Pinpoint the cell where the given text exists, returning its (X, Y) midpoint coordinate. 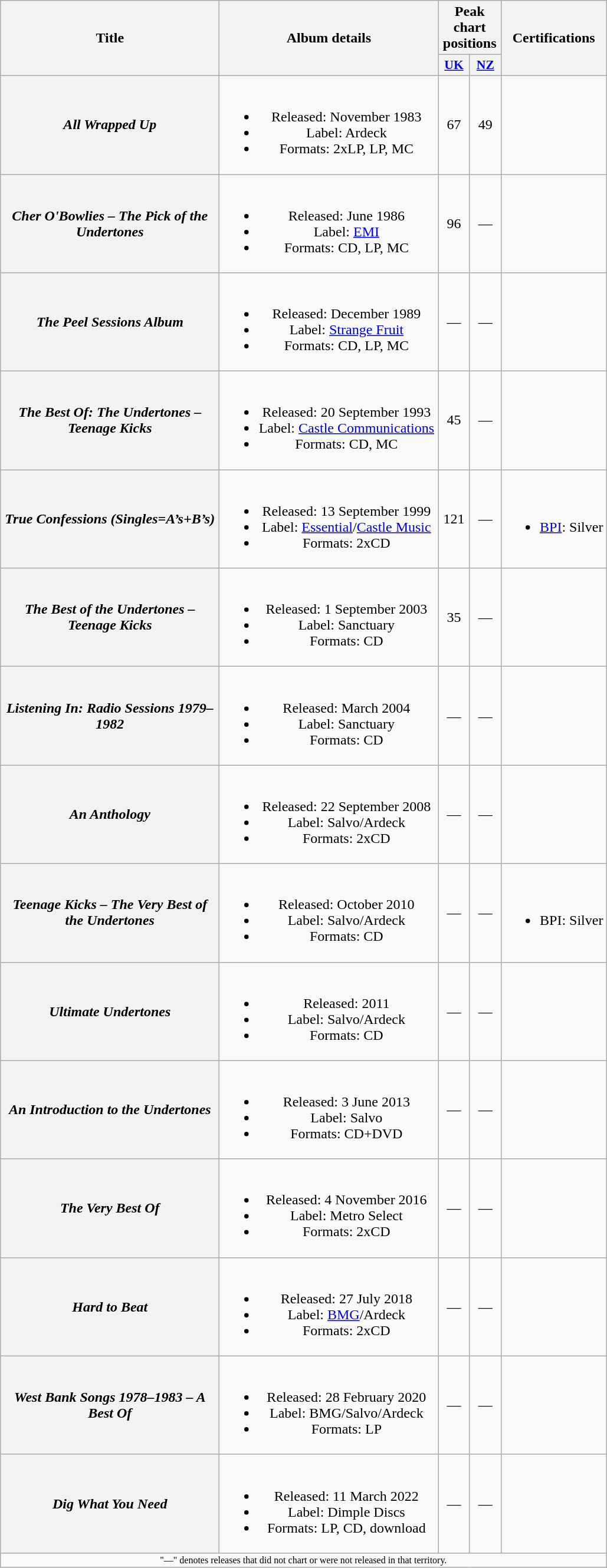
The Best of the Undertones – Teenage Kicks (110, 618)
Released: November 1983Label: ArdeckFormats: 2xLP, LP, MC (329, 125)
West Bank Songs 1978–1983 – A Best Of (110, 1405)
Released: 13 September 1999Label: Essential/Castle MusicFormats: 2xCD (329, 519)
45 (454, 421)
Released: March 2004Label: SanctuaryFormats: CD (329, 716)
The Best Of: The Undertones – Teenage Kicks (110, 421)
True Confessions (Singles=A’s+B’s) (110, 519)
96 (454, 224)
An Introduction to the Undertones (110, 1109)
Released: 27 July 2018Label: BMG/ArdeckFormats: 2xCD (329, 1306)
The Peel Sessions Album (110, 322)
Released: 20 September 1993Label: Castle CommunicationsFormats: CD, MC (329, 421)
Cher O'Bowlies – The Pick of the Undertones (110, 224)
The Very Best Of (110, 1208)
Released: 3 June 2013Label: SalvoFormats: CD+DVD (329, 1109)
Dig What You Need (110, 1503)
Released: 22 September 2008Label: Salvo/ArdeckFormats: 2xCD (329, 815)
NZ (485, 65)
Peak chartpositions (470, 28)
Released: October 2010Label: Salvo/ArdeckFormats: CD (329, 913)
49 (485, 125)
Ultimate Undertones (110, 1012)
Released: 2011Label: Salvo/ArdeckFormats: CD (329, 1012)
121 (454, 519)
Listening In: Radio Sessions 1979–1982 (110, 716)
Hard to Beat (110, 1306)
Teenage Kicks – The Very Best of the Undertones (110, 913)
Released: 28 February 2020Label: BMG/Salvo/ArdeckFormats: LP (329, 1405)
Released: 1 September 2003Label: SanctuaryFormats: CD (329, 618)
67 (454, 125)
"—" denotes releases that did not chart or were not released in that territory. (303, 1560)
Released: 11 March 2022Label: Dimple DiscsFormats: LP, CD, download (329, 1503)
Certifications (554, 38)
Title (110, 38)
Released: June 1986Label: EMIFormats: CD, LP, MC (329, 224)
All Wrapped Up (110, 125)
Released: December 1989Label: Strange FruitFormats: CD, LP, MC (329, 322)
UK (454, 65)
35 (454, 618)
An Anthology (110, 815)
Released: 4 November 2016Label: Metro SelectFormats: 2xCD (329, 1208)
Album details (329, 38)
